Search for the cell housing the specified text and yield its [X, Y] center coordinate. 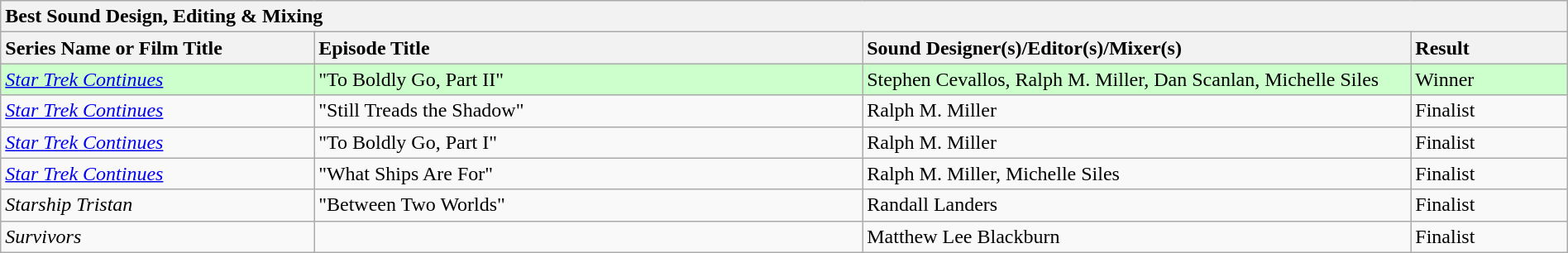
Episode Title [589, 48]
Starship Tristan [157, 205]
Winner [1489, 79]
"To Boldly Go, Part II" [589, 79]
Best Sound Design, Editing & Mixing [784, 17]
Ralph M. Miller, Michelle Siles [1136, 174]
"Between Two Worlds" [589, 205]
Result [1489, 48]
Stephen Cevallos, Ralph M. Miller, Dan Scanlan, Michelle Siles [1136, 79]
"To Boldly Go, Part I" [589, 142]
"Still Treads the Shadow" [589, 111]
Sound Designer(s)/Editor(s)/Mixer(s) [1136, 48]
Survivors [157, 236]
Matthew Lee Blackburn [1136, 236]
Randall Landers [1136, 205]
"What Ships Are For" [589, 174]
Series Name or Film Title [157, 48]
